Detect which cell encompasses the target text, then output its (X, Y) center coordinate. 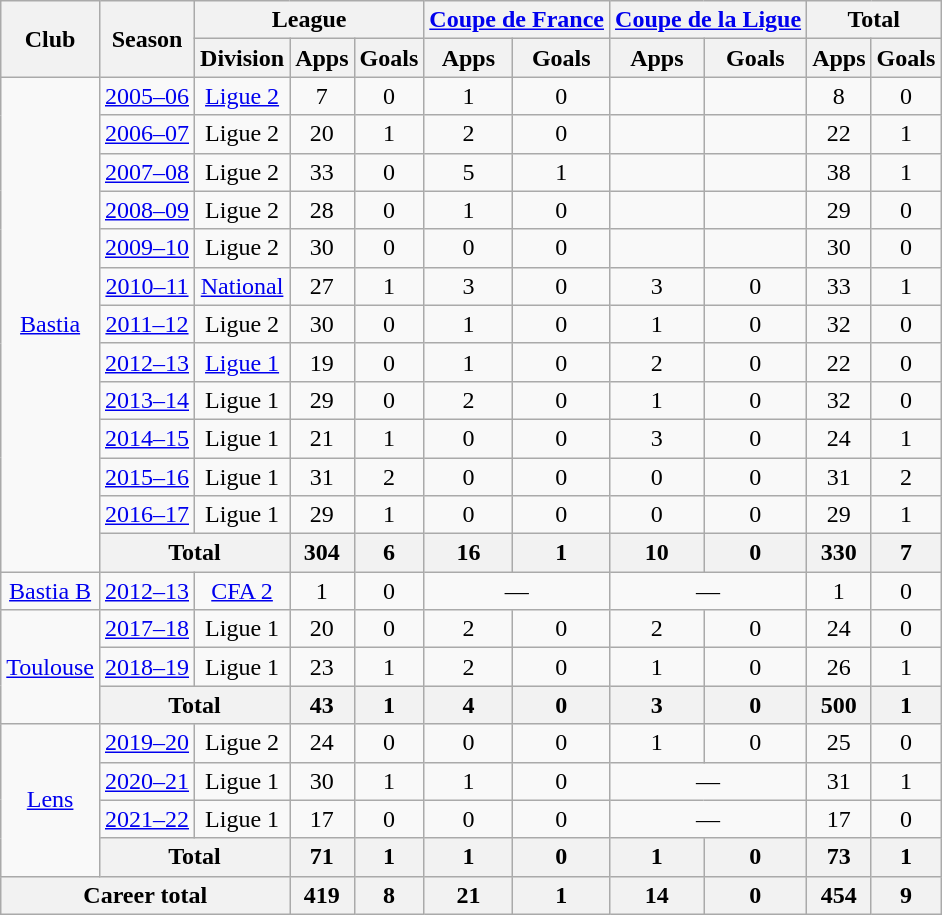
League (310, 20)
2011–12 (146, 324)
6 (389, 553)
2020–21 (146, 781)
2008–09 (146, 210)
27 (322, 286)
CFA 2 (242, 591)
5 (468, 172)
Division (242, 58)
2016–17 (146, 515)
Toulouse (50, 667)
2014–15 (146, 438)
304 (322, 553)
4 (468, 705)
Lens (50, 800)
2018–19 (146, 667)
2017–18 (146, 629)
19 (322, 362)
10 (658, 553)
16 (468, 553)
Coupe de la Ligue (708, 20)
2019–20 (146, 743)
Bastia B (50, 591)
43 (322, 705)
23 (322, 667)
454 (839, 895)
Club (50, 39)
Coupe de France (517, 20)
28 (322, 210)
2010–11 (146, 286)
71 (322, 857)
14 (658, 895)
2005–06 (146, 96)
419 (322, 895)
Season (146, 39)
2015–16 (146, 477)
500 (839, 705)
330 (839, 553)
25 (839, 743)
2007–08 (146, 172)
2006–07 (146, 134)
2009–10 (146, 248)
Bastia (50, 324)
9 (906, 895)
2021–22 (146, 819)
Career total (146, 895)
26 (839, 667)
National (242, 286)
73 (839, 857)
2013–14 (146, 400)
38 (839, 172)
